Search for the cell housing the specified text and yield its (x, y) center coordinate. 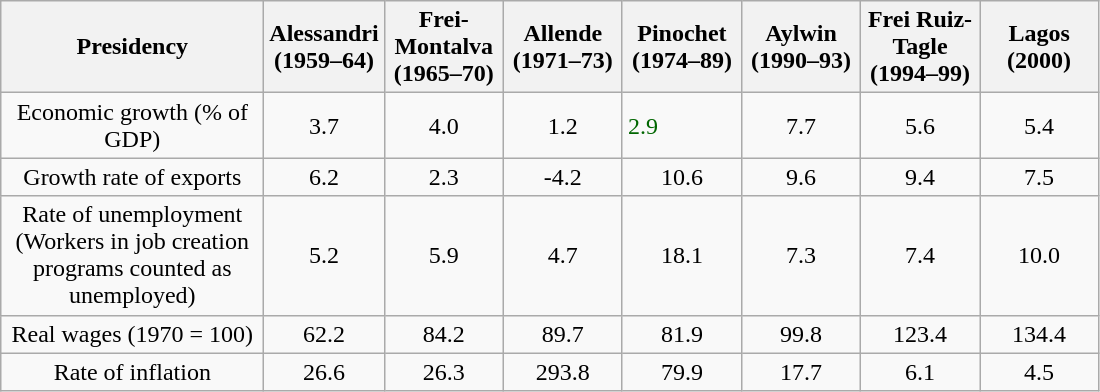
1.2 (562, 126)
26.6 (324, 372)
6.1 (920, 372)
26.3 (444, 372)
Lagos (2000) (1040, 47)
-4.2 (562, 177)
2.3 (444, 177)
9.6 (800, 177)
7.7 (800, 126)
Rate of inflation (132, 372)
84.2 (444, 334)
7.5 (1040, 177)
10.0 (1040, 256)
79.9 (682, 372)
6.2 (324, 177)
293.8 (562, 372)
Presidency (132, 47)
62.2 (324, 334)
Allende (1971–73) (562, 47)
17.7 (800, 372)
Alessandri (1959–64) (324, 47)
Economic growth (% of GDP) (132, 126)
5.6 (920, 126)
4.7 (562, 256)
134.4 (1040, 334)
10.6 (682, 177)
2.9 (682, 126)
Rate of unemployment (Workers in job creation programs counted as unemployed) (132, 256)
81.9 (682, 334)
Frei-Montalva (1965–70) (444, 47)
Frei Ruiz-Tagle (1994–99) (920, 47)
7.3 (800, 256)
123.4 (920, 334)
89.7 (562, 334)
Growth rate of exports (132, 177)
4.5 (1040, 372)
Real wages (1970 = 100) (132, 334)
Aylwin (1990–93) (800, 47)
3.7 (324, 126)
5.9 (444, 256)
99.8 (800, 334)
9.4 (920, 177)
5.4 (1040, 126)
7.4 (920, 256)
Pinochet (1974–89) (682, 47)
4.0 (444, 126)
5.2 (324, 256)
18.1 (682, 256)
